Capture the cell that displays the provided text and extract its (x, y) central coordinate. 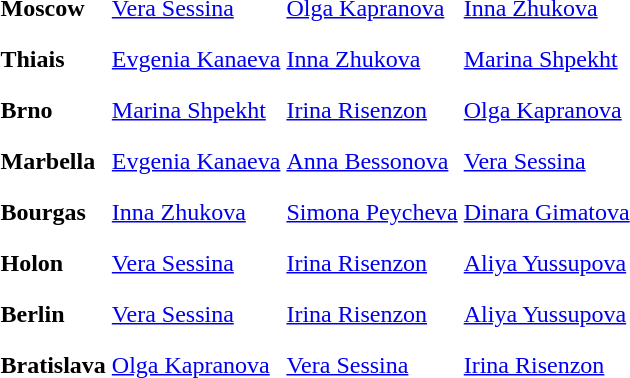
Marina Shpekht (196, 110)
Simona Peycheva (372, 212)
Anna Bessonova (372, 161)
